Extract the [X, Y] coordinate from the center of the cell holding the provided text.  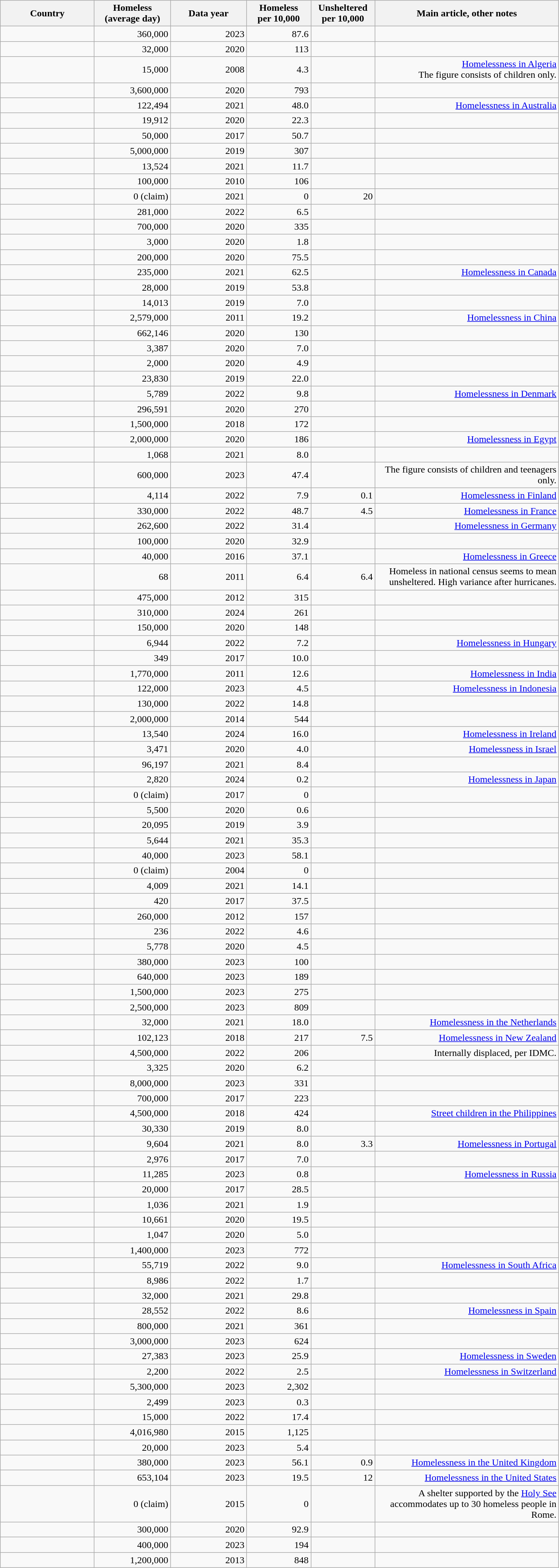
Homelessness in Germany [467, 526]
Homelessness in Indonesia [467, 688]
Homeless in national census seems to mean unsheltered. High variance after hurricanes. [467, 577]
307 [279, 151]
Homelessness in China [467, 318]
6,944 [132, 643]
1,770,000 [132, 673]
809 [279, 1007]
3,325 [132, 1068]
7.9 [279, 496]
19,912 [132, 120]
2,820 [132, 780]
130 [279, 333]
11,285 [132, 1174]
4.3 [279, 69]
335 [279, 227]
92.9 [279, 1530]
360,000 [132, 34]
1,400,000 [132, 1250]
3,600,000 [132, 90]
148 [279, 628]
0.8 [279, 1174]
150,000 [132, 628]
330,000 [132, 511]
4.9 [279, 363]
1.8 [279, 242]
2014 [209, 719]
2010 [209, 181]
296,591 [132, 409]
361 [279, 1326]
315 [279, 597]
5,300,000 [132, 1387]
23,830 [132, 378]
600,000 [132, 475]
5,778 [132, 946]
100 [279, 961]
106 [279, 181]
Country [47, 14]
1,068 [132, 454]
262,600 [132, 526]
28.5 [279, 1189]
5,000,000 [132, 151]
Homelessness in AlgeriaThe figure consists of children only. [467, 69]
55,719 [132, 1265]
4.0 [279, 749]
8.4 [279, 764]
206 [279, 1053]
The figure consists of children and teenagers only. [467, 475]
194 [279, 1545]
Homeless per 10,000 [279, 14]
18.0 [279, 1022]
4,009 [132, 886]
12.6 [279, 673]
47.4 [279, 475]
Data year [209, 14]
27,383 [132, 1356]
62.5 [279, 272]
14,013 [132, 303]
Homelessness in Sweden [467, 1356]
2,579,000 [132, 318]
3,000 [132, 242]
793 [279, 90]
624 [279, 1341]
29.8 [279, 1296]
8,986 [132, 1280]
3,471 [132, 749]
14.8 [279, 703]
130,000 [132, 703]
87.6 [279, 34]
2,499 [132, 1402]
420 [132, 901]
5,644 [132, 840]
Street children in the Philippines [467, 1113]
3.9 [279, 825]
2013 [209, 1560]
8.6 [279, 1311]
56.1 [279, 1463]
96,197 [132, 764]
2004 [209, 871]
1,047 [132, 1235]
Homelessness in Russia [467, 1174]
5,500 [132, 810]
48.0 [279, 105]
1.7 [279, 1280]
Main article, other notes [467, 14]
Homelessness in Denmark [467, 394]
122,000 [132, 688]
10.0 [279, 658]
9.8 [279, 394]
331 [279, 1083]
7.2 [279, 643]
261 [279, 613]
4,016,980 [132, 1432]
8,000,000 [132, 1083]
1,036 [132, 1205]
Homelessness in Spain [467, 1311]
172 [279, 424]
Homelessness in Finland [467, 496]
68 [132, 577]
28,000 [132, 288]
223 [279, 1098]
2,200 [132, 1371]
31.4 [279, 526]
400,000 [132, 1545]
0.1 [343, 496]
22.3 [279, 120]
2,976 [132, 1159]
113 [279, 49]
235,000 [132, 272]
5.0 [279, 1235]
0.2 [279, 780]
640,000 [132, 977]
Homelessness in New Zealand [467, 1038]
Homelessness in Ireland [467, 734]
17.4 [279, 1417]
157 [279, 916]
32.9 [279, 541]
Homelessness in Australia [467, 105]
7.5 [343, 1038]
13,524 [132, 166]
37.5 [279, 901]
50,000 [132, 136]
Homelessness in Portugal [467, 1144]
50.7 [279, 136]
Homelessness in India [467, 673]
35.3 [279, 840]
6.5 [279, 212]
Homelessness in South Africa [467, 1265]
Homeless (average day) [132, 14]
13,540 [132, 734]
Homelessness in the United States [467, 1478]
53.8 [279, 288]
102,123 [132, 1038]
48.7 [279, 511]
4,114 [132, 496]
424 [279, 1113]
5,789 [132, 394]
Unsheltered per 10,000 [343, 14]
25.9 [279, 1356]
275 [279, 992]
0.3 [279, 1402]
270 [279, 409]
10,661 [132, 1220]
772 [279, 1250]
2016 [209, 556]
3.3 [343, 1144]
22.0 [279, 378]
544 [279, 719]
0.6 [279, 810]
2,000 [132, 363]
189 [279, 977]
12 [343, 1478]
14.1 [279, 886]
2008 [209, 69]
28,552 [132, 1311]
1,200,000 [132, 1560]
30,330 [132, 1129]
Homelessness in France [467, 511]
310,000 [132, 613]
200,000 [132, 257]
Homelessness in the United Kingdom [467, 1463]
20 [343, 196]
1,125 [279, 1432]
Homelessness in Egypt [467, 439]
260,000 [132, 916]
122,494 [132, 105]
662,146 [132, 333]
19.2 [279, 318]
4.6 [279, 931]
236 [132, 931]
186 [279, 439]
Homelessness in Japan [467, 780]
Internally displaced, per IDMC. [467, 1053]
3,387 [132, 348]
Homelessness in Canada [467, 272]
9,604 [132, 1144]
Homelessness in Greece [467, 556]
11.7 [279, 166]
Homelessness in Israel [467, 749]
58.1 [279, 855]
Homelessness in the Netherlands [467, 1022]
2.5 [279, 1371]
281,000 [132, 212]
653,104 [132, 1478]
75.5 [279, 257]
A shelter supported by the Holy See accommodates up to 30 homeless people in Rome. [467, 1504]
217 [279, 1038]
475,000 [132, 597]
848 [279, 1560]
9.0 [279, 1265]
800,000 [132, 1326]
20,095 [132, 825]
1.9 [279, 1205]
300,000 [132, 1530]
Homelessness in Hungary [467, 643]
5.4 [279, 1447]
37.1 [279, 556]
349 [132, 658]
0.9 [343, 1463]
2,302 [279, 1387]
3,000,000 [132, 1341]
Homelessness in Switzerland [467, 1371]
2,500,000 [132, 1007]
16.0 [279, 734]
6.2 [279, 1068]
